Extract the (X, Y) coordinate from the center of the cell holding the provided text.  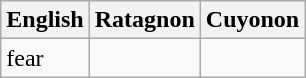
fear (45, 58)
Ratagnon (144, 20)
English (45, 20)
Cuyonon (252, 20)
